Detect which cell encompasses the target text, then output its (X, Y) center coordinate. 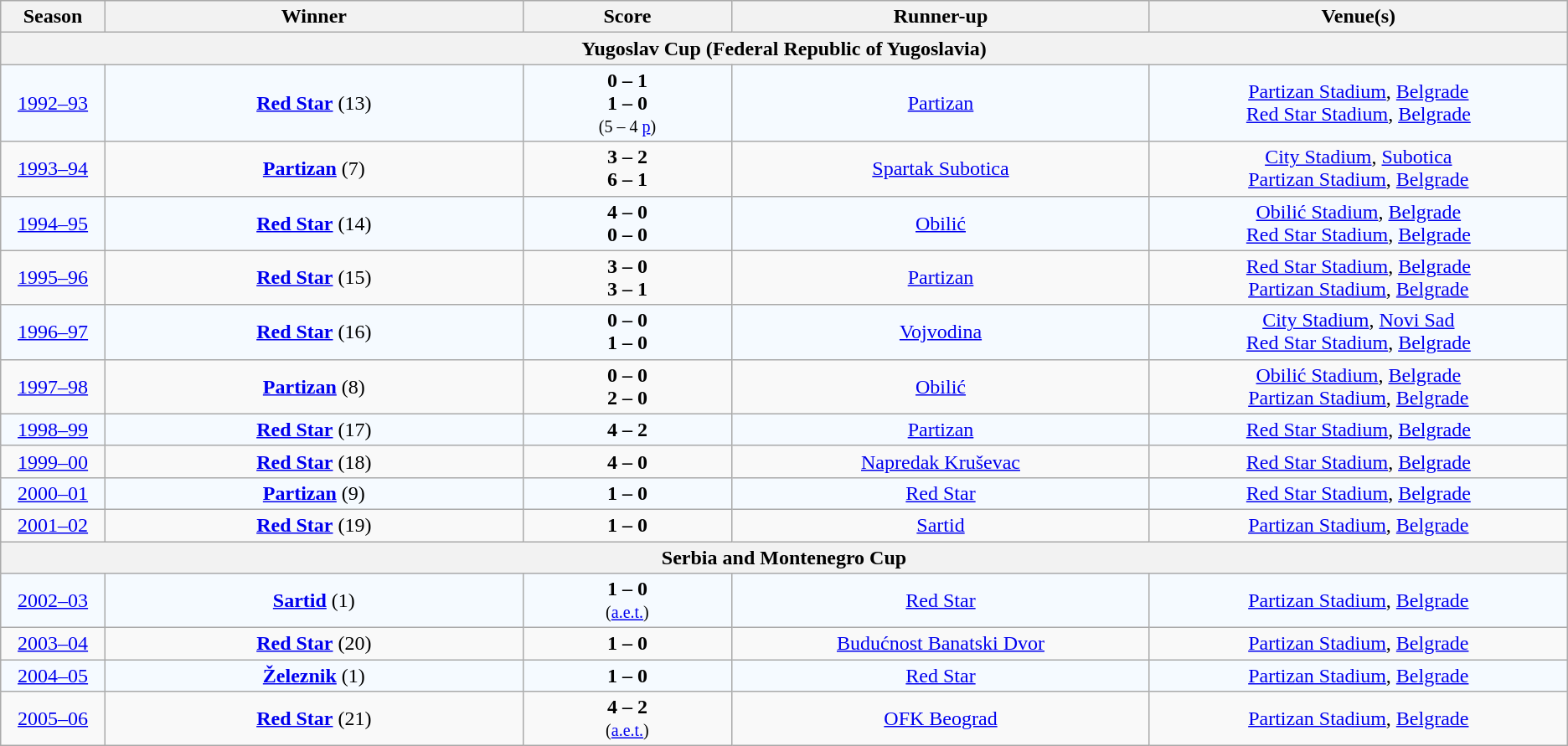
City Stadium, SuboticaPartizan Stadium, Belgrade (1359, 169)
Score (627, 17)
2000–01 (54, 493)
4 – 2 (627, 430)
Venue(s) (1359, 17)
Obilić Stadium, BelgradeRed Star Stadium, Belgrade (1359, 223)
1997–98 (54, 387)
1995–96 (54, 278)
1993–94 (54, 169)
Napredak Kruševac (941, 461)
3 – 26 – 1 (627, 169)
City Stadium, Novi SadRed Star Stadium, Belgrade (1359, 332)
Red Star (13) (313, 103)
2001–02 (54, 525)
1994–95 (54, 223)
Obilić Stadium, BelgradePartizan Stadium, Belgrade (1359, 387)
Red Star (14) (313, 223)
2005–06 (54, 718)
Železnik (1) (313, 676)
Winner (313, 17)
1 – 0(a.e.t.) (627, 601)
Serbia and Montenegro Cup (784, 557)
Partizan Stadium, Belgrade Red Star Stadium, Belgrade (1359, 103)
Budućnost Banatski Dvor (941, 644)
0 – 01 – 0 (627, 332)
3 – 03 – 1 (627, 278)
Runner-up (941, 17)
Sartid (941, 525)
Red Star (20) (313, 644)
Partizan (7) (313, 169)
0 – 02 – 0 (627, 387)
Red Star (18) (313, 461)
1996–97 (54, 332)
Red Star (17) (313, 430)
OFK Beograd (941, 718)
2004–05 (54, 676)
Partizan (8) (313, 387)
Red Star (19) (313, 525)
4 – 00 – 0 (627, 223)
1999–00 (54, 461)
1992–93 (54, 103)
Partizan (9) (313, 493)
Sartid (1) (313, 601)
0 – 11 – 0(5 – 4 p) (627, 103)
Spartak Subotica (941, 169)
2002–03 (54, 601)
2003–04 (54, 644)
Red Star (21) (313, 718)
Red Star (15) (313, 278)
4 – 2(a.e.t.) (627, 718)
Red Star Stadium, BelgradePartizan Stadium, Belgrade (1359, 278)
Yugoslav Cup (Federal Republic of Yugoslavia) (784, 49)
Season (54, 17)
4 – 0 (627, 461)
Red Star (16) (313, 332)
1998–99 (54, 430)
Vojvodina (941, 332)
